Pinpoint the cell where the given text exists, returning its (X, Y) midpoint coordinate. 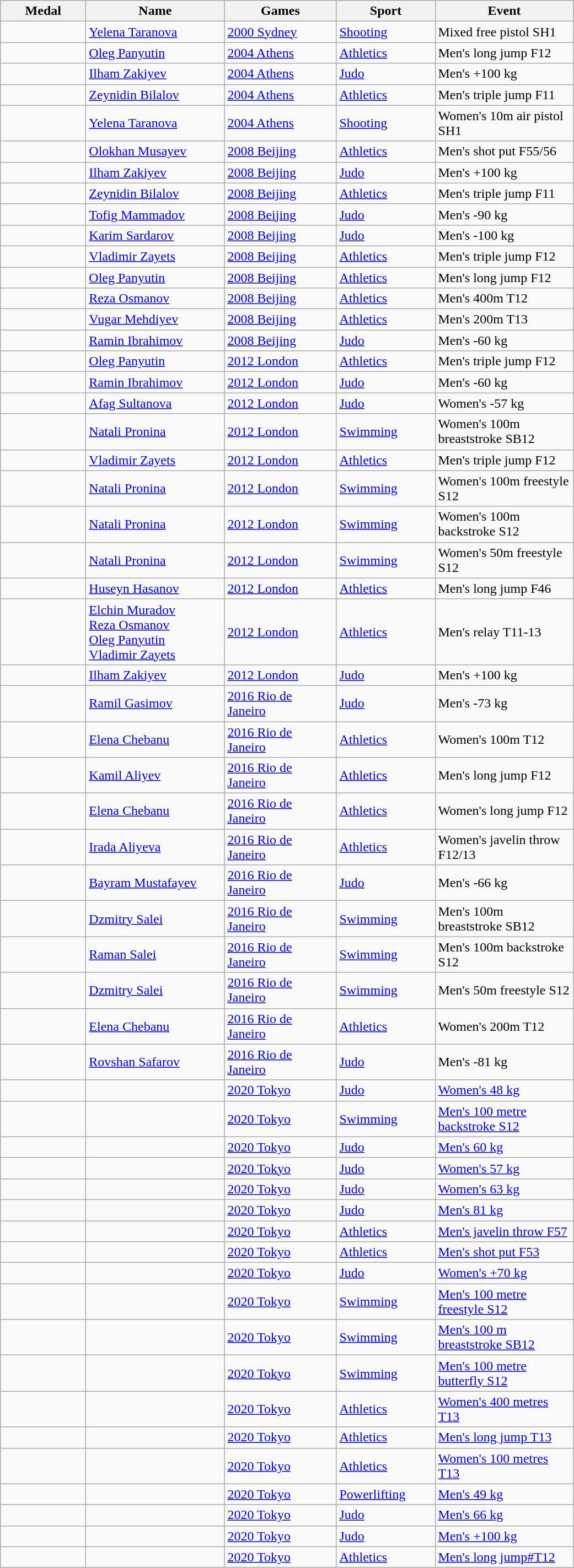
Women's 10m air pistol SH1 (504, 123)
Mixed free pistol SH1 (504, 32)
Women's +70 kg (504, 1273)
Men's -73 kg (504, 703)
Men's shot put F53 (504, 1252)
Women's 100m breaststroke SB12 (504, 432)
Men's 100 metre freestyle S12 (504, 1301)
Sport (386, 11)
Men's 50m freestyle S12 (504, 991)
Men's shot put F55/56 (504, 152)
Event (504, 11)
Games (280, 11)
Huseyn Hasanov (155, 588)
Men's 49 kg (504, 1494)
Women's 100m backstroke S12 (504, 525)
Men's 400m T12 (504, 299)
Women's 100m freestyle S12 (504, 488)
Men's long jump T13 (504, 1437)
Rovshan Safarov (155, 1062)
Women's 100m T12 (504, 739)
Men's 66 kg (504, 1515)
2000 Sydney (280, 32)
Men's -81 kg (504, 1062)
Vugar Mehdiyev (155, 320)
Powerlifting (386, 1494)
Medal (43, 11)
Women's 100 metres T13 (504, 1466)
Name (155, 11)
Ramil Gasimov (155, 703)
Men's 100 metre butterfly S12 (504, 1373)
Women's 50m freestyle S12 (504, 560)
Men's 81 kg (504, 1210)
Bayram Mustafayev (155, 883)
Kamil Aliyev (155, 776)
Women's javelin throw F12/13 (504, 847)
Men's -66 kg (504, 883)
Women's 48 kg (504, 1090)
Men's -90 kg (504, 214)
Men's relay T11-13 (504, 631)
Men's long jump F46 (504, 588)
Men's 100 metre backstroke S12 (504, 1118)
Men's 60 kg (504, 1147)
Reza Osmanov (155, 299)
Women's 400 metres T13 (504, 1409)
Women's -57 kg (504, 403)
Men's javelin throw F57 (504, 1231)
Men's 200m T13 (504, 320)
Women's long jump F12 (504, 811)
Olokhan Musayev (155, 152)
Men's 100m breaststroke SB12 (504, 919)
Men's long jump#T12 (504, 1557)
Women's 57 kg (504, 1168)
Afag Sultanova (155, 403)
Men's -100 kg (504, 235)
Women's 200m T12 (504, 1026)
Men's 100 m breaststroke SB12 (504, 1338)
Raman Salei (155, 954)
Elchin Muradov Reza Osmanov Oleg Panyutin Vladimir Zayets (155, 631)
Irada Aliyeva (155, 847)
Men's 100m backstroke S12 (504, 954)
Tofig Mammadov (155, 214)
Women's 63 kg (504, 1189)
Karim Sardarov (155, 235)
